Locate the cell with the specified text and output its [x, y] center coordinate. 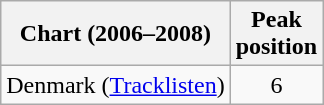
6 [276, 85]
Chart (2006–2008) [116, 34]
Denmark (Tracklisten) [116, 85]
Peakposition [276, 34]
